Scan for the cell matching the given text and deliver its [X, Y] coordinate at center. 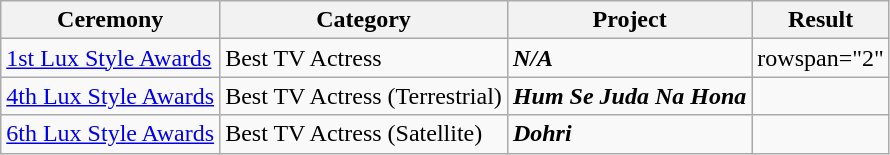
Best TV Actress (Satellite) [364, 134]
rowspan="2" [821, 58]
Result [821, 20]
1st Lux Style Awards [110, 58]
Category [364, 20]
Best TV Actress [364, 58]
Ceremony [110, 20]
Hum Se Juda Na Hona [629, 96]
4th Lux Style Awards [110, 96]
6th Lux Style Awards [110, 134]
Dohri [629, 134]
N/A [629, 58]
Project [629, 20]
Best TV Actress (Terrestrial) [364, 96]
